Identify which cell holds the provided text, then report its [X, Y] central coordinate. 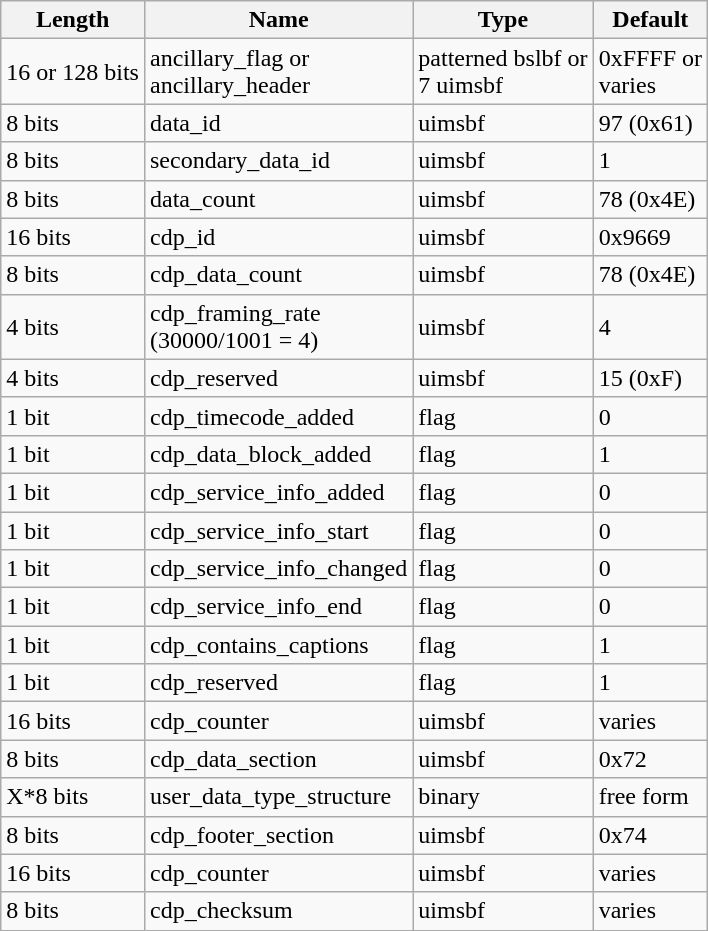
cdp_framing_rate(30000/1001 = 4) [278, 326]
binary [503, 797]
patterned bslbf or7 uimsbf [503, 72]
user_data_type_structure [278, 797]
Length [73, 20]
15 (0xF) [650, 378]
secondary_data_id [278, 161]
Name [278, 20]
ancillary_flag orancillary_header [278, 72]
cdp_data_block_added [278, 454]
cdp_service_info_changed [278, 569]
0x74 [650, 835]
cdp_service_info_end [278, 607]
free form [650, 797]
0x72 [650, 759]
data_id [278, 123]
cdp_data_count [278, 275]
cdp_timecode_added [278, 416]
cdp_contains_captions [278, 645]
cdp_service_info_start [278, 531]
0xFFFF orvaries [650, 72]
Default [650, 20]
0x9669 [650, 237]
Type [503, 20]
4 [650, 326]
cdp_data_section [278, 759]
data_count [278, 199]
X*8 bits [73, 797]
cdp_id [278, 237]
cdp_service_info_added [278, 492]
16 or 128 bits [73, 72]
cdp_checksum [278, 911]
cdp_footer_section [278, 835]
97 (0x61) [650, 123]
